Identify which cell holds the provided text, then report its (X, Y) central coordinate. 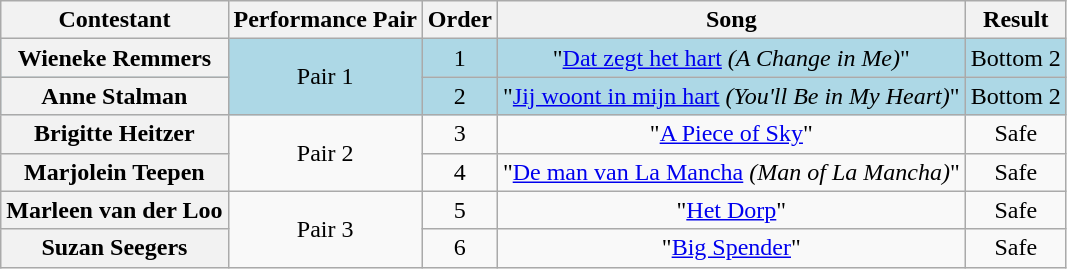
Pair 1 (325, 77)
6 (460, 248)
Pair 3 (325, 229)
Marjolein Teepen (114, 172)
2 (460, 96)
"Jij woont in mijn hart (You'll Be in My Heart)" (731, 96)
"A Piece of Sky" (731, 134)
Order (460, 20)
"De man van La Mancha (Man of La Mancha)" (731, 172)
Pair 2 (325, 153)
Result (1016, 20)
1 (460, 58)
Contestant (114, 20)
Suzan Seegers (114, 248)
"Big Spender" (731, 248)
Performance Pair (325, 20)
"Het Dorp" (731, 210)
Anne Stalman (114, 96)
"Dat zegt het hart (A Change in Me)" (731, 58)
3 (460, 134)
Song (731, 20)
5 (460, 210)
Brigitte Heitzer (114, 134)
Marleen van der Loo (114, 210)
4 (460, 172)
Wieneke Remmers (114, 58)
